Determine the (X, Y) coordinate at the center of the cell enclosing the given text.  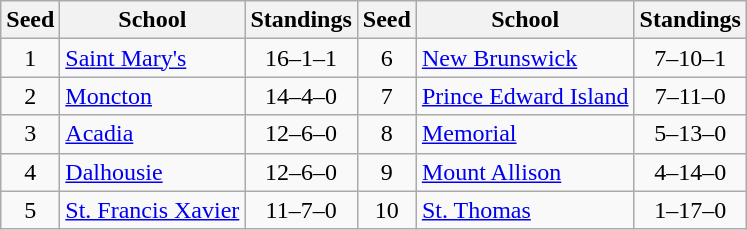
Saint Mary's (152, 58)
1–17–0 (690, 210)
6 (386, 58)
10 (386, 210)
7 (386, 96)
Dalhousie (152, 172)
St. Francis Xavier (152, 210)
8 (386, 134)
Acadia (152, 134)
4–14–0 (690, 172)
11–7–0 (301, 210)
2 (30, 96)
5–13–0 (690, 134)
7–11–0 (690, 96)
14–4–0 (301, 96)
3 (30, 134)
1 (30, 58)
Prince Edward Island (525, 96)
9 (386, 172)
Mount Allison (525, 172)
St. Thomas (525, 210)
16–1–1 (301, 58)
New Brunswick (525, 58)
Moncton (152, 96)
7–10–1 (690, 58)
5 (30, 210)
4 (30, 172)
Memorial (525, 134)
